Pinpoint the cell where the given text exists, returning its (x, y) midpoint coordinate. 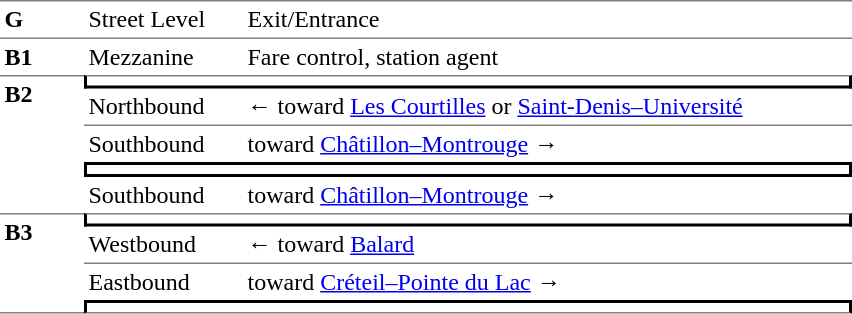
B1 (42, 57)
Fare control, station agent (548, 57)
Westbound (164, 245)
Northbound (164, 107)
G (42, 19)
← toward Balard (548, 245)
Exit/Entrance (548, 19)
B2 (42, 144)
← toward Les Courtilles or Saint-Denis–Université (548, 107)
toward Créteil–Pointe du Lac → (548, 282)
Mezzanine (164, 57)
B3 (42, 263)
Eastbound (164, 282)
Street Level (164, 19)
